Determine the (X, Y) coordinate at the center of the cell enclosing the given text.  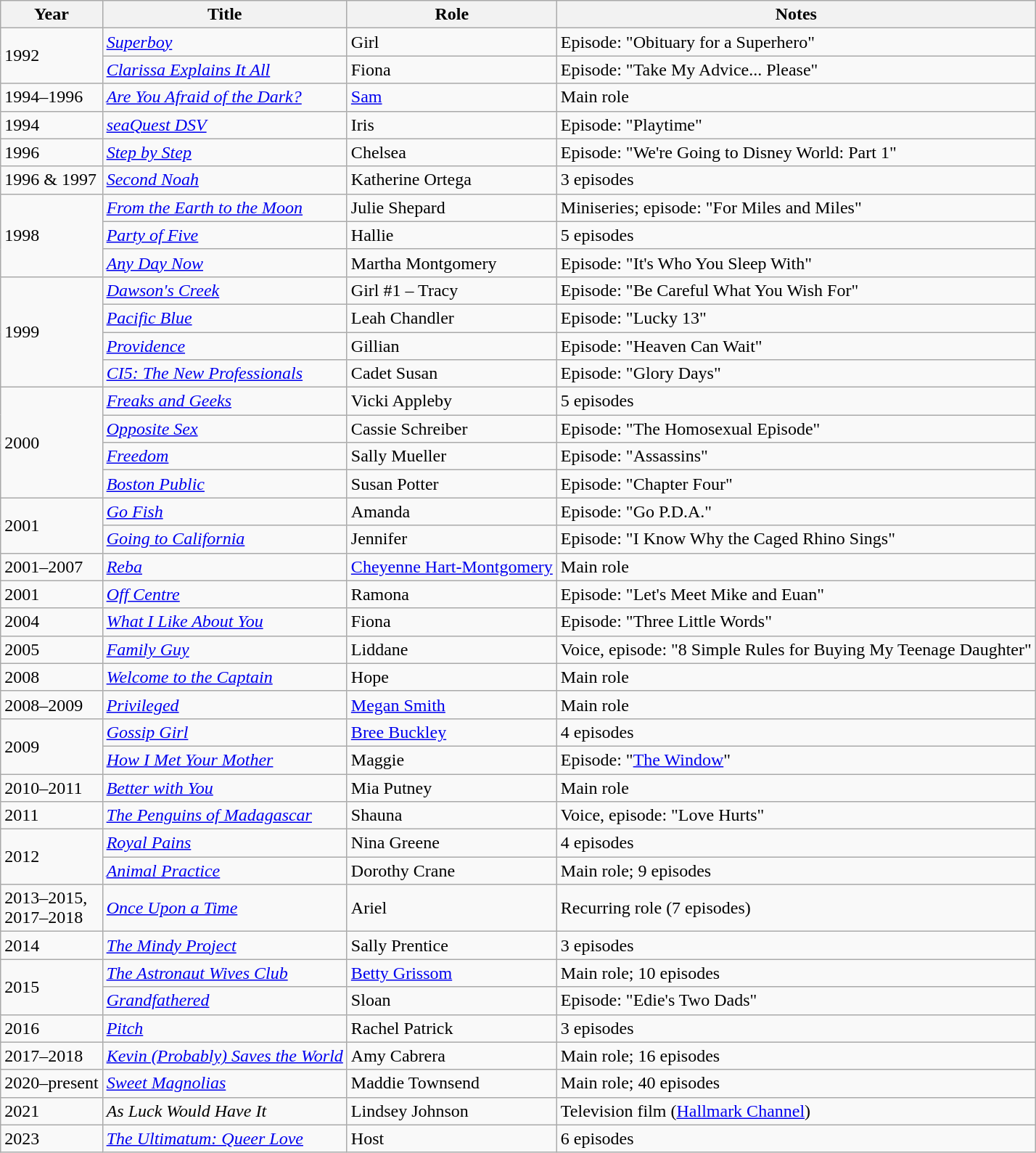
Katherine Ortega (451, 180)
Hope (451, 677)
2004 (52, 622)
Ariel (451, 908)
Television film (Hallmark Channel) (796, 1111)
2008–2009 (52, 705)
Year (52, 15)
Family Guy (225, 649)
Dawson's Creek (225, 290)
Better with You (225, 787)
Welcome to the Captain (225, 677)
Main role; 10 episodes (796, 973)
Episode: "Three Little Words" (796, 622)
Shauna (451, 816)
Betty Grissom (451, 973)
Voice, episode: "8 Simple Rules for Buying My Teenage Daughter" (796, 649)
Any Day Now (225, 263)
Sam (451, 97)
Once Upon a Time (225, 908)
Animal Practice (225, 871)
Episode: "Take My Advice... Please" (796, 70)
The Astronaut Wives Club (225, 973)
2016 (52, 1028)
Party of Five (225, 235)
As Luck Would Have It (225, 1111)
2009 (52, 746)
2010–2011 (52, 787)
1999 (52, 332)
Episode: "Lucky 13" (796, 318)
2001–2007 (52, 567)
Vicki Appleby (451, 401)
2011 (52, 816)
Maddie Townsend (451, 1083)
Episode: "Let's Meet Mike and Euan" (796, 594)
Episode: "It's Who You Sleep With" (796, 263)
Cadet Susan (451, 374)
Episode: "Edie's Two Dads" (796, 1001)
1996 & 1997 (52, 180)
2014 (52, 945)
Jennifer (451, 539)
Role (451, 15)
Episode: "Be Careful What You Wish For" (796, 290)
Episode: "Playtime" (796, 125)
Title (225, 15)
Episode: "I Know Why the Caged Rhino Sings" (796, 539)
Iris (451, 125)
Gillian (451, 346)
Privileged (225, 705)
Sally Mueller (451, 456)
Martha Montgomery (451, 263)
Pitch (225, 1028)
Nina Greene (451, 843)
Episode: "We're Going to Disney World: Part 1" (796, 152)
Rachel Patrick (451, 1028)
2015 (52, 987)
Main role; 16 episodes (796, 1056)
Pacific Blue (225, 318)
Episode: "Glory Days" (796, 374)
Episode: "The Homosexual Episode" (796, 429)
Main role; 9 episodes (796, 871)
2008 (52, 677)
Main role; 40 episodes (796, 1083)
Sloan (451, 1001)
Kevin (Probably) Saves the World (225, 1056)
2017–2018 (52, 1056)
2021 (52, 1111)
Episode: "Obituary for a Superhero" (796, 42)
Episode: "The Window" (796, 760)
Recurring role (7 episodes) (796, 908)
Episode: "Assassins" (796, 456)
Reba (225, 567)
Royal Pains (225, 843)
Mia Putney (451, 787)
Superboy (225, 42)
Bree Buckley (451, 732)
CI5: The New Professionals (225, 374)
Lindsey Johnson (451, 1111)
Ramona (451, 594)
Clarissa Explains It All (225, 70)
Host (451, 1138)
Megan Smith (451, 705)
Sweet Magnolias (225, 1083)
1996 (52, 152)
Julie Shepard (451, 208)
2020–present (52, 1083)
2000 (52, 443)
What I Like About You (225, 622)
2023 (52, 1138)
The Ultimatum: Queer Love (225, 1138)
Episode: "Heaven Can Wait" (796, 346)
Miniseries; episode: "For Miles and Miles" (796, 208)
The Penguins of Madagascar (225, 816)
How I Met Your Mother (225, 760)
Dorothy Crane (451, 871)
Amanda (451, 512)
Amy Cabrera (451, 1056)
Off Centre (225, 594)
Voice, episode: "Love Hurts" (796, 816)
Notes (796, 15)
1994–1996 (52, 97)
2012 (52, 857)
2005 (52, 649)
Episode: "Chapter Four" (796, 484)
Hallie (451, 235)
Freaks and Geeks (225, 401)
1992 (52, 56)
Maggie (451, 760)
Sally Prentice (451, 945)
6 episodes (796, 1138)
The Mindy Project (225, 945)
Susan Potter (451, 484)
seaQuest DSV (225, 125)
Boston Public (225, 484)
Girl #1 – Tracy (451, 290)
Providence (225, 346)
Freedom (225, 456)
Cheyenne Hart-Montgomery (451, 567)
Cassie Schreiber (451, 429)
Opposite Sex (225, 429)
Grandfathered (225, 1001)
Chelsea (451, 152)
Episode: "Go P.D.A." (796, 512)
Step by Step (225, 152)
Going to California (225, 539)
From the Earth to the Moon (225, 208)
Gossip Girl (225, 732)
Are You Afraid of the Dark? (225, 97)
Leah Chandler (451, 318)
Go Fish (225, 512)
Liddane (451, 649)
Girl (451, 42)
1994 (52, 125)
2013–2015,2017–2018 (52, 908)
1998 (52, 235)
Second Noah (225, 180)
